For the text-containing cell, return its midpoint in [X, Y] coordinate format. 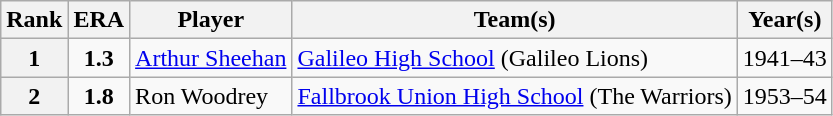
1941–43 [784, 58]
1.8 [99, 96]
Fallbrook Union High School (The Warriors) [514, 96]
Arthur Sheehan [211, 58]
Team(s) [514, 20]
ERA [99, 20]
Rank [34, 20]
1 [34, 58]
Ron Woodrey [211, 96]
2 [34, 96]
Year(s) [784, 20]
1953–54 [784, 96]
Galileo High School (Galileo Lions) [514, 58]
Player [211, 20]
1.3 [99, 58]
